Pinpoint the cell where the given text exists, returning its [X, Y] midpoint coordinate. 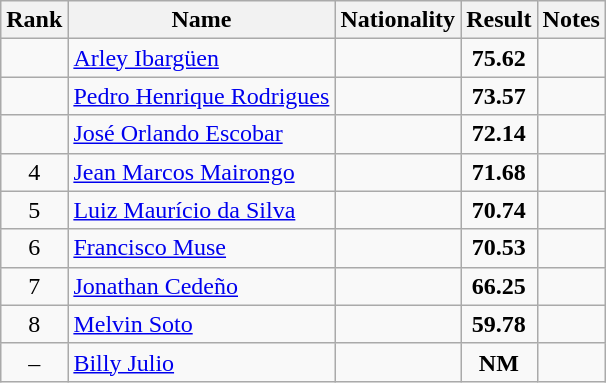
Nationality [398, 20]
NM [499, 362]
5 [34, 210]
Billy Julio [202, 362]
4 [34, 172]
6 [34, 248]
Melvin Soto [202, 324]
Jean Marcos Mairongo [202, 172]
José Orlando Escobar [202, 134]
Notes [571, 20]
75.62 [499, 58]
7 [34, 286]
Arley Ibargüen [202, 58]
72.14 [499, 134]
Name [202, 20]
– [34, 362]
Result [499, 20]
Pedro Henrique Rodrigues [202, 96]
70.53 [499, 248]
Luiz Maurício da Silva [202, 210]
Rank [34, 20]
Francisco Muse [202, 248]
73.57 [499, 96]
8 [34, 324]
66.25 [499, 286]
70.74 [499, 210]
59.78 [499, 324]
71.68 [499, 172]
Jonathan Cedeño [202, 286]
